Provide the (x, y) coordinate of the cell's center where the given text is located.  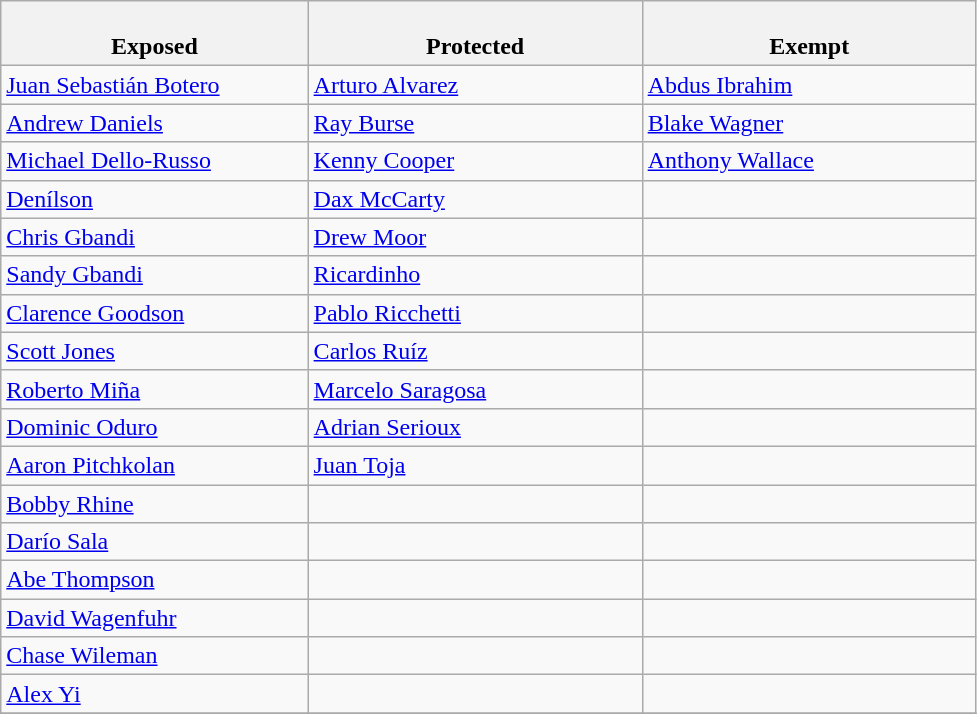
Bobby Rhine (154, 503)
Drew Moor (475, 237)
Ray Burse (475, 123)
Juan Sebastián Botero (154, 85)
Anthony Wallace (809, 161)
Dax McCarty (475, 199)
Ricardinho (475, 275)
Abe Thompson (154, 580)
Roberto Miña (154, 389)
Denílson (154, 199)
Adrian Serioux (475, 427)
David Wagenfuhr (154, 618)
Darío Sala (154, 542)
Michael Dello-Russo (154, 161)
Dominic Oduro (154, 427)
Abdus Ibrahim (809, 85)
Clarence Goodson (154, 313)
Pablo Ricchetti (475, 313)
Chase Wileman (154, 656)
Carlos Ruíz (475, 351)
Andrew Daniels (154, 123)
Juan Toja (475, 465)
Scott Jones (154, 351)
Alex Yi (154, 694)
Arturo Alvarez (475, 85)
Exempt (809, 34)
Blake Wagner (809, 123)
Aaron Pitchkolan (154, 465)
Exposed (154, 34)
Chris Gbandi (154, 237)
Sandy Gbandi (154, 275)
Marcelo Saragosa (475, 389)
Kenny Cooper (475, 161)
Protected (475, 34)
